Return [x, y] of the center of cell containing provided text 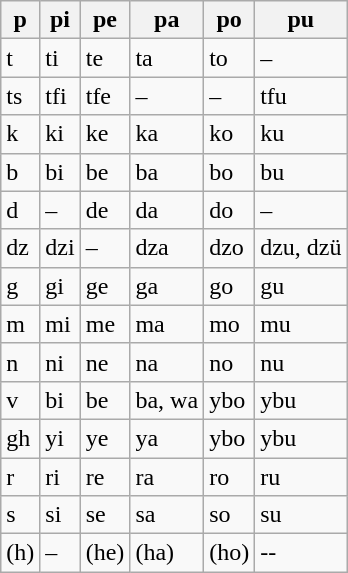
to [230, 58]
ra [167, 477]
ri [60, 477]
sa [167, 515]
ku [301, 134]
ya [167, 438]
ga [167, 286]
da [167, 210]
ba [167, 172]
gh [20, 438]
ne [105, 362]
yi [60, 438]
tfe [105, 96]
dzu, dzü [301, 248]
-- [301, 553]
(h) [20, 553]
do [230, 210]
ta [167, 58]
ko [230, 134]
se [105, 515]
gi [60, 286]
me [105, 324]
na [167, 362]
g [20, 286]
mo [230, 324]
po [230, 20]
re [105, 477]
ye [105, 438]
(ho) [230, 553]
pi [60, 20]
ki [60, 134]
dz [20, 248]
b [20, 172]
ma [167, 324]
p [20, 20]
d [20, 210]
(he) [105, 553]
no [230, 362]
ke [105, 134]
v [20, 400]
nu [301, 362]
de [105, 210]
ka [167, 134]
k [20, 134]
bo [230, 172]
pe [105, 20]
ts [20, 96]
s [20, 515]
dzi [60, 248]
ge [105, 286]
su [301, 515]
pu [301, 20]
ba, wa [167, 400]
tfi [60, 96]
go [230, 286]
pa [167, 20]
r [20, 477]
tfu [301, 96]
ti [60, 58]
ro [230, 477]
bu [301, 172]
ru [301, 477]
gu [301, 286]
te [105, 58]
mu [301, 324]
m [20, 324]
t [20, 58]
so [230, 515]
dza [167, 248]
(ha) [167, 553]
si [60, 515]
n [20, 362]
dzo [230, 248]
mi [60, 324]
ni [60, 362]
